Detect which cell encompasses the target text, then output its [X, Y] center coordinate. 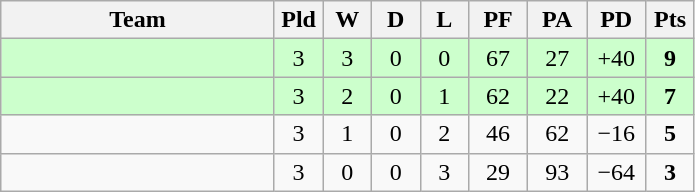
7 [670, 96]
93 [558, 172]
Pts [670, 20]
−16 [616, 134]
29 [498, 172]
67 [498, 58]
PD [616, 20]
D [396, 20]
9 [670, 58]
−64 [616, 172]
L [444, 20]
PA [558, 20]
Team [138, 20]
46 [498, 134]
22 [558, 96]
5 [670, 134]
Pld [298, 20]
PF [498, 20]
W [348, 20]
27 [558, 58]
